Scan for the cell matching the given text and deliver its (x, y) coordinate at center. 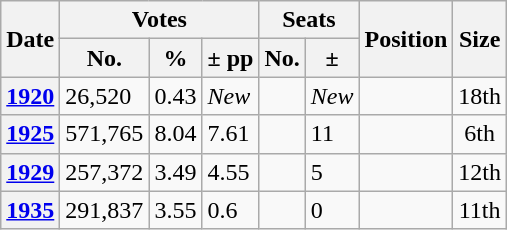
18th (480, 96)
± pp (230, 58)
0 (332, 210)
Size (480, 39)
Seats (309, 20)
3.55 (176, 210)
257,372 (104, 172)
8.04 (176, 134)
0.43 (176, 96)
4.55 (230, 172)
0.6 (230, 210)
3.49 (176, 172)
11th (480, 210)
% (176, 58)
Position (406, 39)
7.61 (230, 134)
Date (30, 39)
26,520 (104, 96)
6th (480, 134)
1929 (30, 172)
1935 (30, 210)
1925 (30, 134)
Votes (160, 20)
11 (332, 134)
± (332, 58)
12th (480, 172)
291,837 (104, 210)
571,765 (104, 134)
1920 (30, 96)
5 (332, 172)
